Scan for the cell matching the given text and deliver its (x, y) coordinate at center. 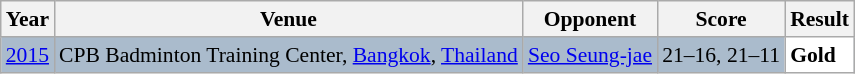
Seo Seung-jae (590, 55)
Opponent (590, 19)
Venue (288, 19)
Gold (820, 55)
2015 (28, 55)
Result (820, 19)
Year (28, 19)
21–16, 21–11 (721, 55)
Score (721, 19)
CPB Badminton Training Center, Bangkok, Thailand (288, 55)
